For the text-containing cell, return its midpoint in (x, y) coordinate format. 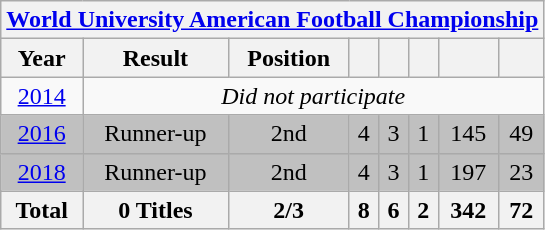
2016 (42, 134)
2018 (42, 172)
0 Titles (156, 210)
World University American Football Championship (272, 20)
8 (364, 210)
6 (394, 210)
197 (468, 172)
2014 (42, 96)
145 (468, 134)
Total (42, 210)
Position (288, 58)
Result (156, 58)
Year (42, 58)
Did not participate (314, 96)
23 (522, 172)
2/3 (288, 210)
49 (522, 134)
342 (468, 210)
72 (522, 210)
2 (423, 210)
